From the cell containing the given text, extract its center point as [X, Y] coordinate. 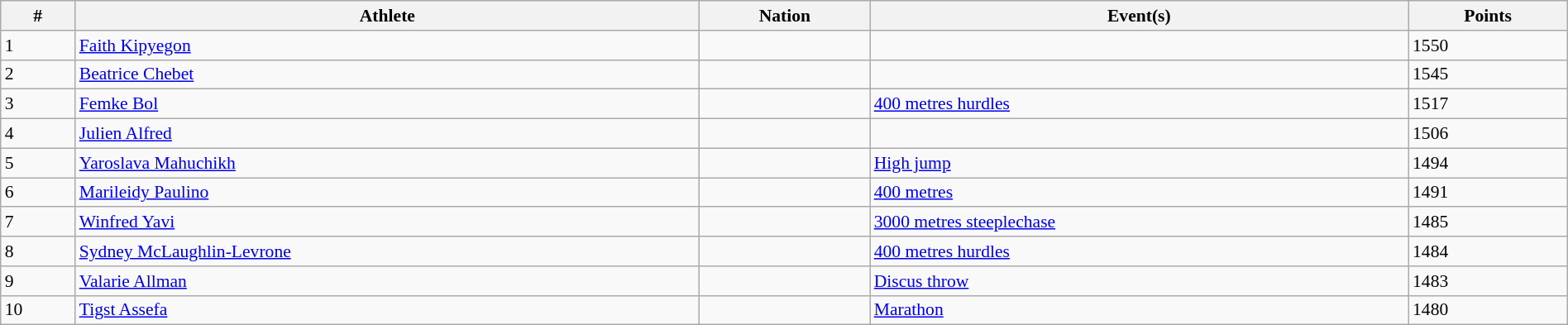
Marileidy Paulino [387, 193]
1494 [1488, 163]
6 [38, 193]
8 [38, 251]
9 [38, 281]
2 [38, 74]
1485 [1488, 222]
# [38, 16]
1517 [1488, 104]
Nation [785, 16]
Beatrice Chebet [387, 74]
Julien Alfred [387, 134]
Yaroslava Mahuchikh [387, 163]
1480 [1488, 310]
3000 metres steeplechase [1140, 222]
High jump [1140, 163]
1 [38, 45]
7 [38, 222]
3 [38, 104]
1550 [1488, 45]
400 metres [1140, 193]
Event(s) [1140, 16]
Valarie Allman [387, 281]
1491 [1488, 193]
10 [38, 310]
5 [38, 163]
Faith Kipyegon [387, 45]
1506 [1488, 134]
1545 [1488, 74]
Femke Bol [387, 104]
Tigst Assefa [387, 310]
1483 [1488, 281]
1484 [1488, 251]
Discus throw [1140, 281]
Sydney McLaughlin-Levrone [387, 251]
4 [38, 134]
Marathon [1140, 310]
Points [1488, 16]
Winfred Yavi [387, 222]
Athlete [387, 16]
